From the cell containing the given text, extract its center point as [x, y] coordinate. 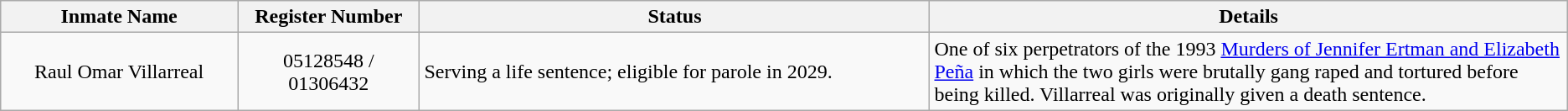
Details [1248, 17]
Serving a life sentence; eligible for parole in 2029. [675, 71]
Raul Omar Villarreal [119, 71]
Register Number [328, 17]
05128548 / 01306432 [328, 71]
Inmate Name [119, 17]
Status [675, 17]
